Provide the (x, y) coordinate of the cell's center where the given text is located.  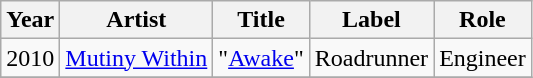
"Awake" (261, 58)
Title (261, 20)
Role (483, 20)
Artist (136, 20)
Roadrunner (371, 58)
Year (30, 20)
2010 (30, 58)
Engineer (483, 58)
Mutiny Within (136, 58)
Label (371, 20)
